Pinpoint the cell where the given text exists, returning its [x, y] midpoint coordinate. 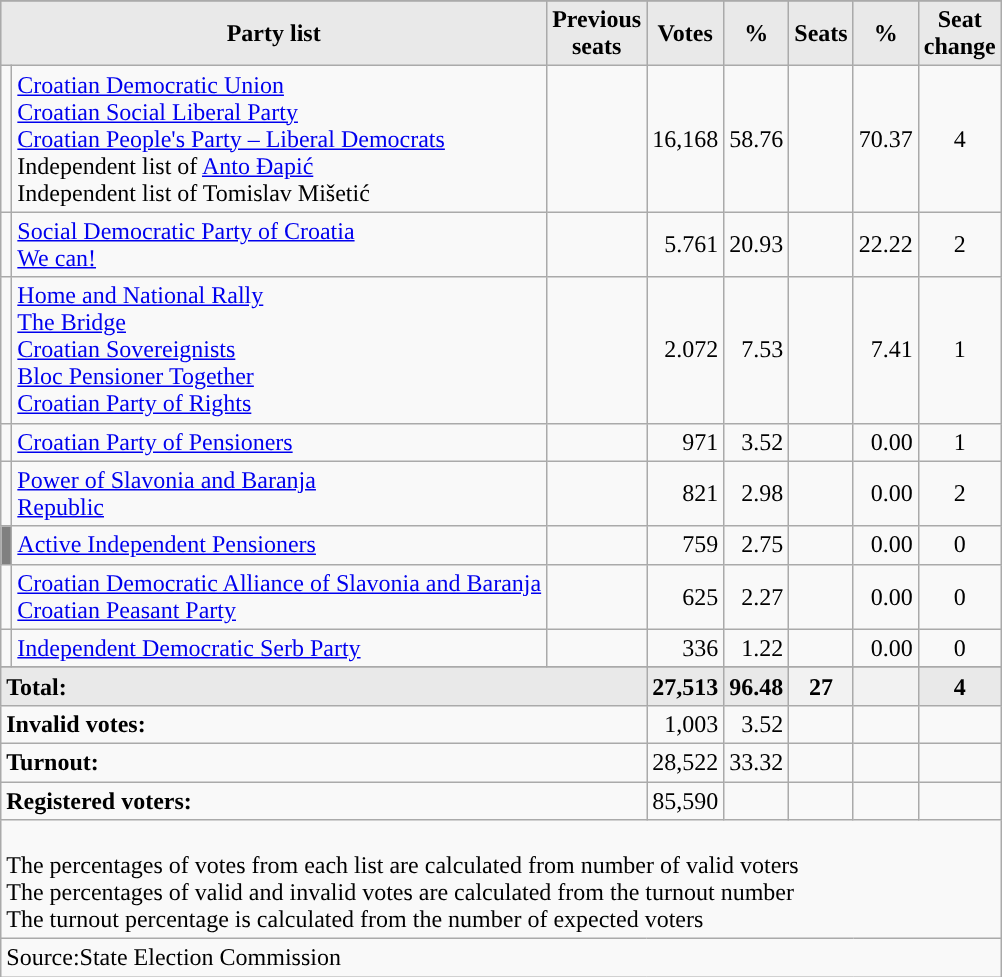
Source:State Election Commission [502, 958]
625 [686, 596]
16,168 [686, 139]
Power of Slavonia and BaranjaRepublic [280, 494]
Seatchange [960, 34]
Previousseats [597, 34]
Croatian Democratic Alliance of Slavonia and BaranjaCroatian Peasant Party [280, 596]
Turnout: [324, 762]
27,513 [686, 686]
70.37 [886, 139]
7.41 [886, 350]
33.32 [756, 762]
821 [686, 494]
2.072 [686, 350]
336 [686, 648]
Party list [274, 34]
Active Independent Pensioners [280, 545]
Seats [821, 34]
1,003 [686, 724]
971 [686, 442]
5.761 [686, 244]
58.76 [756, 139]
28,522 [686, 762]
Home and National RallyThe BridgeCroatian SovereignistsBloc Pensioner TogetherCroatian Party of Rights [280, 350]
Invalid votes: [324, 724]
2.98 [756, 494]
20.93 [756, 244]
22.22 [886, 244]
Votes [686, 34]
2.75 [756, 545]
2.27 [756, 596]
759 [686, 545]
Registered voters: [324, 801]
Croatian Party of Pensioners [280, 442]
27 [821, 686]
Independent Democratic Serb Party [280, 648]
1.22 [756, 648]
85,590 [686, 801]
7.53 [756, 350]
Total: [324, 686]
96.48 [756, 686]
Social Democratic Party of CroatiaWe can! [280, 244]
